Detect which cell encompasses the target text, then output its (x, y) center coordinate. 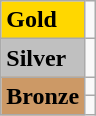
Gold (43, 20)
Silver (43, 58)
Bronze (43, 96)
